Detect which cell encompasses the target text, then output its (X, Y) center coordinate. 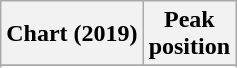
Chart (2019) (72, 34)
Peakposition (189, 34)
